Search for the cell housing the specified text and yield its (x, y) center coordinate. 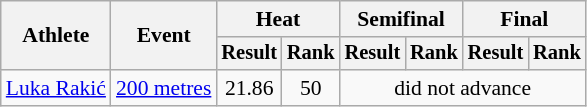
21.86 (249, 88)
Heat (278, 19)
200 metres (164, 88)
did not advance (463, 88)
50 (311, 88)
Luka Rakić (56, 88)
Event (164, 36)
Final (524, 19)
Semifinal (402, 19)
Athlete (56, 36)
